Return the [x, y] coordinate for the center point of the cell that contains the specified text.  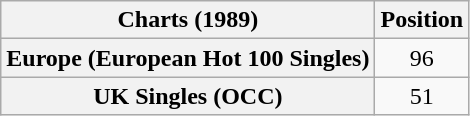
51 [422, 96]
Europe (European Hot 100 Singles) [188, 58]
96 [422, 58]
Charts (1989) [188, 20]
Position [422, 20]
UK Singles (OCC) [188, 96]
